Find where the given text appears and provide that cell's center as [X, Y] coordinate. 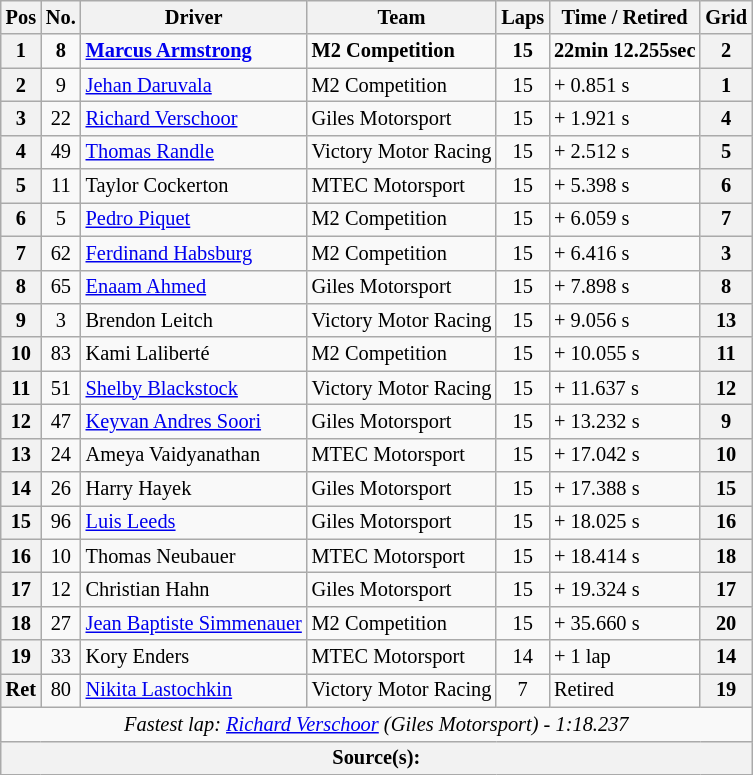
Fastest lap: Richard Verschoor (Giles Motorsport) - 1:18.237 [376, 724]
Source(s): [376, 758]
+ 1 lap [624, 657]
33 [61, 657]
+ 11.637 s [624, 388]
Jean Baptiste Simmenauer [194, 623]
Taylor Cockerton [194, 186]
49 [61, 152]
Brendon Leitch [194, 320]
20 [726, 623]
Team [402, 17]
Jehan Daruvala [194, 85]
65 [61, 287]
Kory Enders [194, 657]
62 [61, 253]
+ 17.042 s [624, 455]
Richard Verschoor [194, 118]
+ 0.851 s [624, 85]
Retired [624, 690]
Thomas Randle [194, 152]
+ 2.512 s [624, 152]
Ferdinand Habsburg [194, 253]
Ret [21, 690]
Driver [194, 17]
22 [61, 118]
+ 10.055 s [624, 354]
27 [61, 623]
83 [61, 354]
Christian Hahn [194, 589]
Enaam Ahmed [194, 287]
47 [61, 421]
Keyvan Andres Soori [194, 421]
+ 18.414 s [624, 556]
51 [61, 388]
26 [61, 489]
22min 12.255sec [624, 51]
No. [61, 17]
Laps [522, 17]
+ 5.398 s [624, 186]
+ 17.388 s [624, 489]
Grid [726, 17]
Nikita Lastochkin [194, 690]
24 [61, 455]
+ 6.059 s [624, 219]
80 [61, 690]
Kami Laliberté [194, 354]
Pos [21, 17]
96 [61, 522]
+ 35.660 s [624, 623]
Luis Leeds [194, 522]
+ 9.056 s [624, 320]
Harry Hayek [194, 489]
+ 18.025 s [624, 522]
+ 7.898 s [624, 287]
Shelby Blackstock [194, 388]
Marcus Armstrong [194, 51]
+ 6.416 s [624, 253]
Time / Retired [624, 17]
Thomas Neubauer [194, 556]
+ 13.232 s [624, 421]
+ 19.324 s [624, 589]
+ 1.921 s [624, 118]
Pedro Piquet [194, 219]
Ameya Vaidyanathan [194, 455]
